Return [X, Y] of the center of cell containing provided text 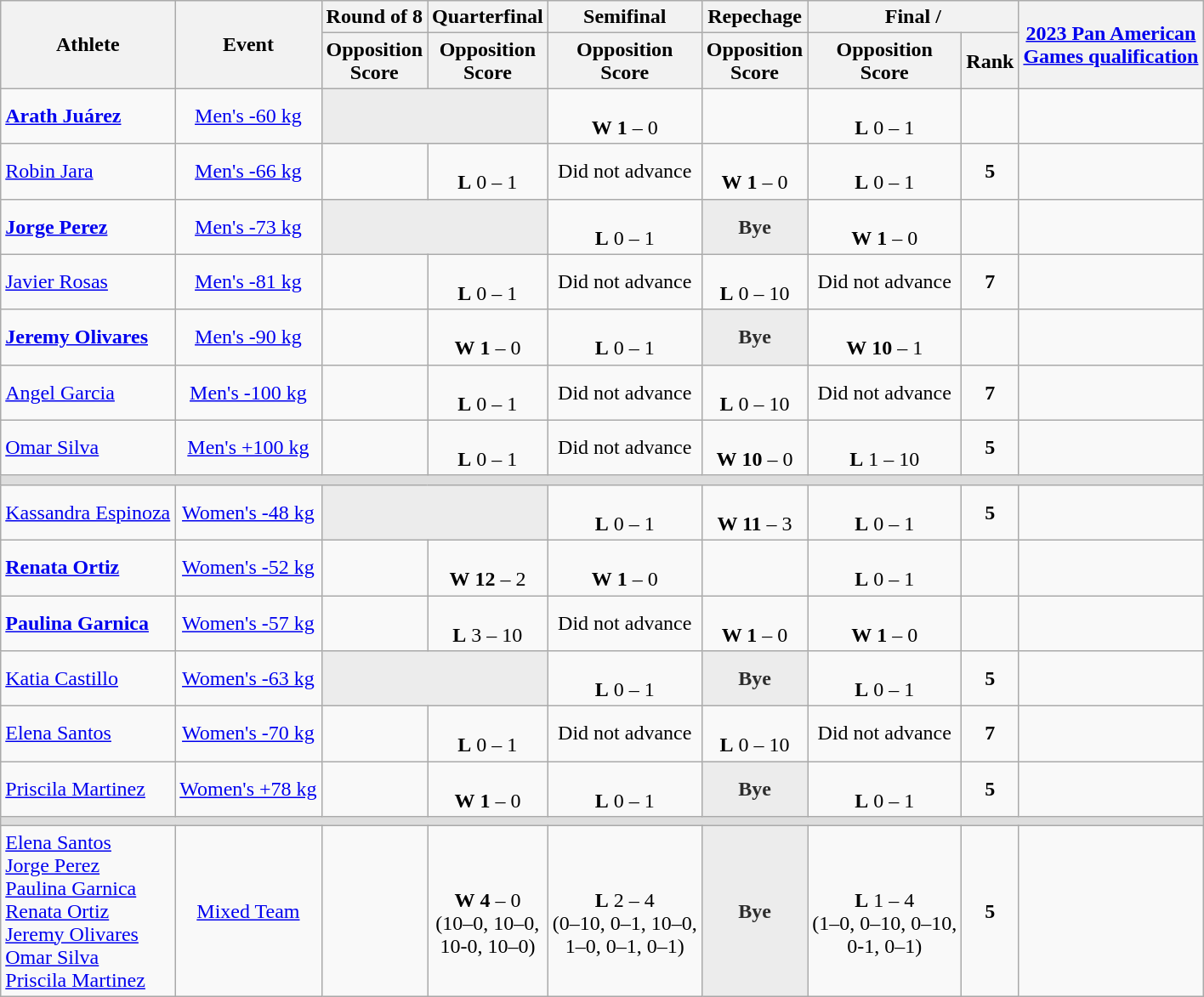
Omar Silva [88, 447]
Women's -70 kg [248, 734]
Men's -66 kg [248, 172]
W 11 – 3 [754, 512]
Arath Juárez [88, 116]
Women's -57 kg [248, 622]
W 10 – 1 [884, 337]
Repechage [754, 17]
Men's -81 kg [248, 282]
Angel Garcia [88, 393]
L 1 – 10 [884, 447]
Jorge Perez [88, 226]
Round of 8 [374, 17]
W 4 – 0(10–0, 10–0,10-0, 10–0) [488, 911]
Quarterfinal [488, 17]
Men's -100 kg [248, 393]
Mixed Team [248, 911]
Katia Castillo [88, 678]
Men's -73 kg [248, 226]
W 12 – 2 [488, 568]
Rank [990, 61]
Semifinal [624, 17]
Renata Ortiz [88, 568]
Final / [913, 17]
Athlete [88, 44]
W 10 – 0 [754, 447]
Jeremy Olivares [88, 337]
L 1 – 4(1–0, 0–10, 0–10,0-1, 0–1) [884, 911]
2023 Pan American Games qualification [1110, 44]
L 3 – 10 [488, 622]
Kassandra Espinoza [88, 512]
L 2 – 4(0–10, 0–1, 10–0, 1–0, 0–1, 0–1) [624, 911]
Javier Rosas [88, 282]
Robin Jara [88, 172]
Men's -60 kg [248, 116]
Elena Santos [88, 734]
Paulina Garnica [88, 622]
Event [248, 44]
Men's -90 kg [248, 337]
Women's +78 kg [248, 789]
Women's -48 kg [248, 512]
Men's +100 kg [248, 447]
Women's -52 kg [248, 568]
Priscila Martinez [88, 789]
Women's -63 kg [248, 678]
Elena SantosJorge PerezPaulina GarnicaRenata OrtizJeremy OlivaresOmar SilvaPriscila Martinez [88, 911]
